Determine the [X, Y] coordinate at the center of the cell enclosing the given text.  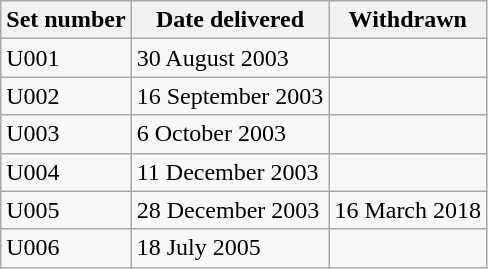
16 September 2003 [230, 96]
18 July 2005 [230, 248]
30 August 2003 [230, 58]
U001 [66, 58]
28 December 2003 [230, 210]
16 March 2018 [408, 210]
U002 [66, 96]
U004 [66, 172]
11 December 2003 [230, 172]
Set number [66, 20]
U005 [66, 210]
U006 [66, 248]
6 October 2003 [230, 134]
U003 [66, 134]
Date delivered [230, 20]
Withdrawn [408, 20]
